Output the (X, Y) coordinate of the center of the cell containing the given text.  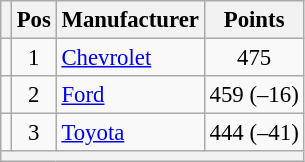
2 (34, 95)
Pos (34, 20)
475 (254, 58)
Ford (130, 95)
1 (34, 58)
Toyota (130, 133)
Points (254, 20)
3 (34, 133)
Chevrolet (130, 58)
459 (–16) (254, 95)
444 (–41) (254, 133)
Manufacturer (130, 20)
